Determine the (x, y) coordinate at the center of the cell enclosing the given text.  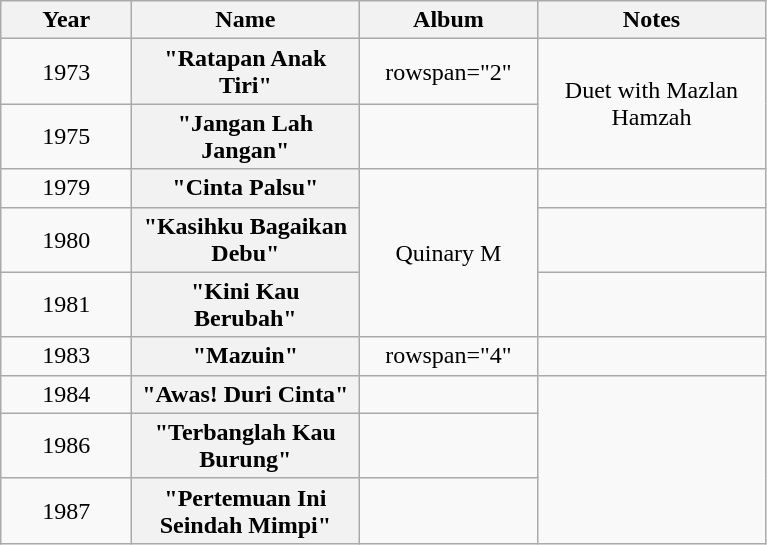
1983 (66, 356)
"Cinta Palsu" (246, 188)
1981 (66, 304)
1984 (66, 394)
"Mazuin" (246, 356)
Duet with Mazlan Hamzah (652, 104)
1973 (66, 72)
1987 (66, 510)
rowspan="2" (448, 72)
"Terbanglah Kau Burung" (246, 446)
1980 (66, 240)
Name (246, 20)
Quinary M (448, 253)
1975 (66, 136)
Year (66, 20)
"Pertemuan Ini Seindah Mimpi" (246, 510)
1986 (66, 446)
rowspan="4" (448, 356)
"Kini Kau Berubah" (246, 304)
"Jangan Lah Jangan" (246, 136)
Album (448, 20)
"Ratapan Anak Tiri" (246, 72)
"Kasihku Bagaikan Debu" (246, 240)
"Awas! Duri Cinta" (246, 394)
1979 (66, 188)
Notes (652, 20)
